Find where the given text appears and provide that cell's center as (X, Y) coordinate. 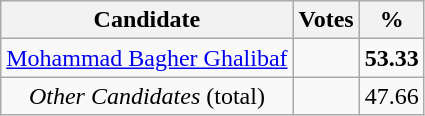
Mohammad Bagher Ghalibaf (147, 58)
Other Candidates (total) (147, 96)
47.66 (392, 96)
Candidate (147, 20)
Votes (326, 20)
% (392, 20)
53.33 (392, 58)
